Pinpoint the cell where the given text exists, returning its [X, Y] midpoint coordinate. 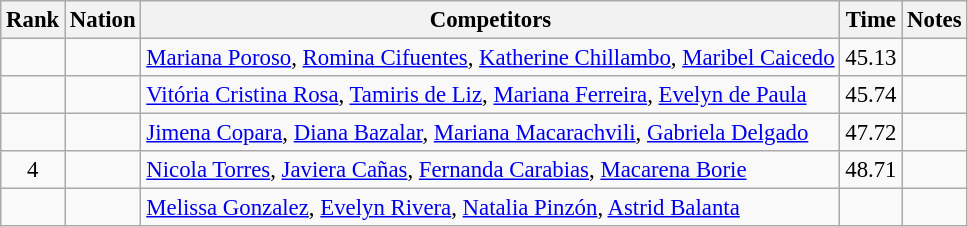
Competitors [490, 20]
4 [33, 170]
Mariana Poroso, Romina Cifuentes, Katherine Chillambo, Maribel Caicedo [490, 58]
45.13 [871, 58]
Notes [934, 20]
48.71 [871, 170]
Jimena Copara, Diana Bazalar, Mariana Macarachvili, Gabriela Delgado [490, 133]
Rank [33, 20]
47.72 [871, 133]
Nation [103, 20]
Time [871, 20]
Nicola Torres, Javiera Cañas, Fernanda Carabias, Macarena Borie [490, 170]
Vitória Cristina Rosa, Tamiris de Liz, Mariana Ferreira, Evelyn de Paula [490, 95]
Melissa Gonzalez, Evelyn Rivera, Natalia Pinzón, Astrid Balanta [490, 208]
45.74 [871, 95]
